From the cell containing the given text, extract its center point as (X, Y) coordinate. 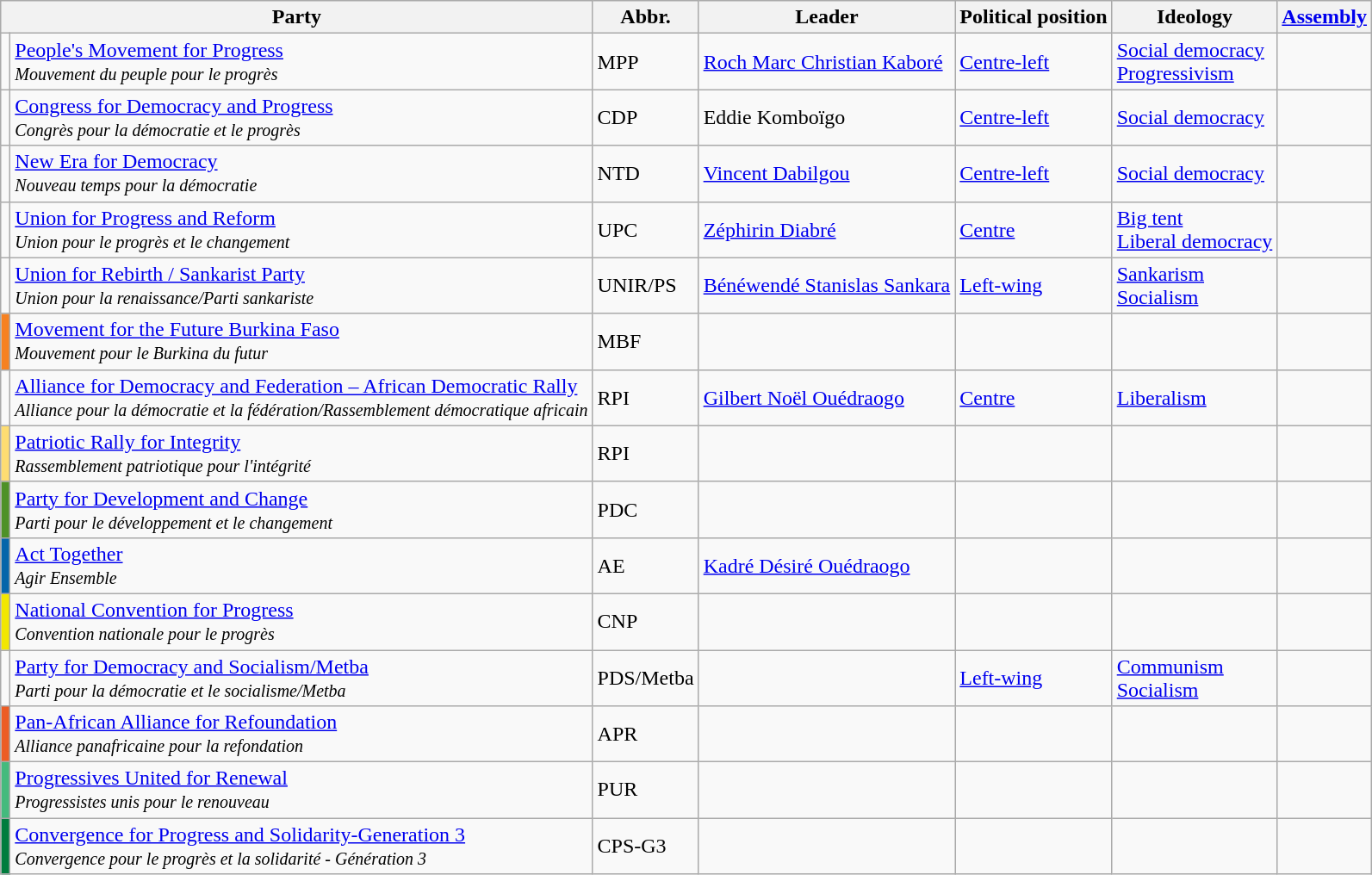
Social democracyProgressivism (1195, 62)
Zéphirin Diabré (827, 229)
Union for Progress and ReformUnion pour le progrès et le changement (301, 229)
CNP (646, 622)
Gilbert Noël Ouédraogo (827, 398)
Leader (827, 17)
UPC (646, 229)
CPS-G3 (646, 846)
PUR (646, 791)
Liberalism (1195, 398)
CommunismSocialism (1195, 677)
Bénéwendé Stanislas Sankara (827, 286)
Eddie Komboïgo (827, 117)
Act TogetherAgir Ensemble (301, 565)
Convergence for Progress and Solidarity-Generation 3Convergence pour le progrès et la solidarité - Génération 3 (301, 846)
National Convention for ProgressConvention nationale pour le progrès (301, 622)
Abbr. (646, 17)
Party for Democracy and Socialism/MetbaParti pour la démocratie et le socialisme/Metba (301, 677)
People's Movement for ProgressMouvement du peuple pour le progrès (301, 62)
Union for Rebirth / Sankarist PartyUnion pour la renaissance/Parti sankariste (301, 286)
Political position (1034, 17)
Roch Marc Christian Kaboré (827, 62)
Patriotic Rally for IntegrityRassemblement patriotique pour l'intégrité (301, 453)
PDS/Metba (646, 677)
NTD (646, 174)
Alliance for Democracy and Federation – African Democratic RallyAlliance pour la démocratie et la fédération/Rassemblement démocratique africain (301, 398)
Pan-African Alliance for RefoundationAlliance panafricaine pour la refondation (301, 734)
Kadré Désiré Ouédraogo (827, 565)
Vincent Dabilgou (827, 174)
AE (646, 565)
MPP (646, 62)
New Era for DemocracyNouveau temps pour la démocratie (301, 174)
Congress for Democracy and ProgressCongrès pour la démocratie et le progrès (301, 117)
Big tentLiberal democracy (1195, 229)
Movement for the Future Burkina FasoMouvement pour le Burkina du futur (301, 341)
SankarismSocialism (1195, 286)
CDP (646, 117)
Progressives United for RenewalProgressistes unis pour le renouveau (301, 791)
Assembly (1325, 17)
Party for Development and ChangeParti pour le développement et le changement (301, 510)
Party (296, 17)
MBF (646, 341)
PDC (646, 510)
UNIR/PS (646, 286)
Ideology (1195, 17)
APR (646, 734)
